Find where the given text appears and provide that cell's center as [x, y] coordinate. 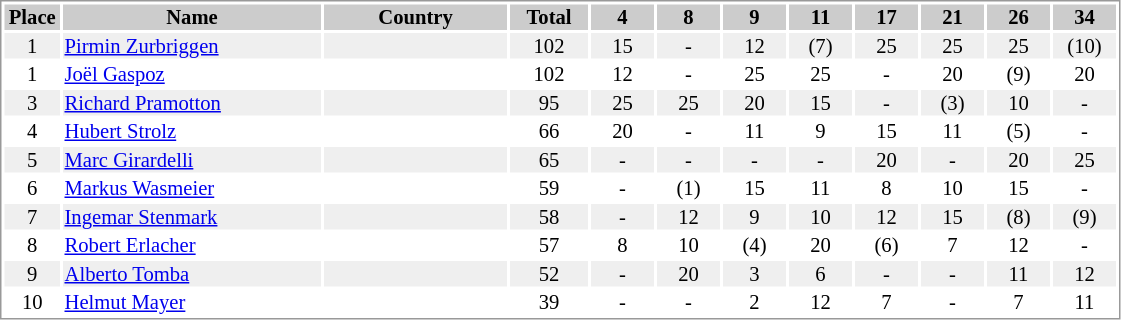
(4) [754, 245]
39 [549, 303]
(5) [1018, 131]
Pirmin Zurbriggen [192, 46]
(10) [1084, 46]
Name [192, 17]
65 [549, 160]
(1) [688, 189]
(7) [820, 46]
Helmut Mayer [192, 303]
66 [549, 131]
5 [32, 160]
59 [549, 189]
Markus Wasmeier [192, 189]
21 [952, 17]
Ingemar Stenmark [192, 217]
57 [549, 245]
Country [416, 17]
Robert Erlacher [192, 245]
95 [549, 103]
Alberto Tomba [192, 274]
34 [1084, 17]
Total [549, 17]
Joël Gaspoz [192, 75]
(8) [1018, 217]
Hubert Strolz [192, 131]
(3) [952, 103]
(6) [886, 245]
26 [1018, 17]
52 [549, 274]
58 [549, 217]
2 [754, 303]
17 [886, 17]
Place [32, 17]
Marc Girardelli [192, 160]
Richard Pramotton [192, 103]
